Provide the [x, y] coordinate of the cell's center where the given text is located.  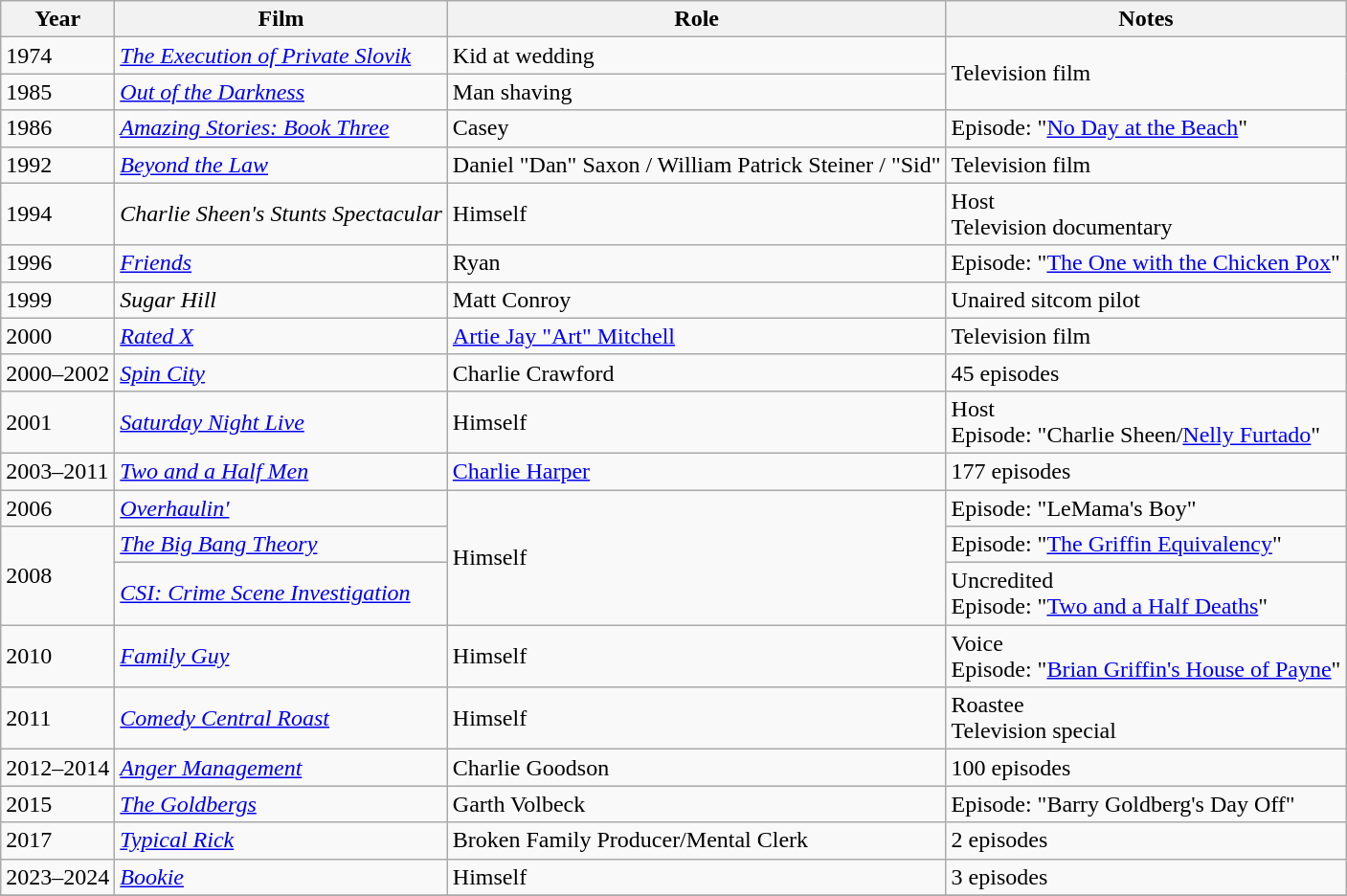
Daniel "Dan" Saxon / William Patrick Steiner / "Sid" [697, 165]
Episode: "The One with the Chicken Pox" [1146, 263]
3 episodes [1146, 877]
Charlie Sheen's Stunts Spectacular [281, 214]
Saturday Night Live [281, 421]
The Big Bang Theory [281, 545]
Amazing Stories: Book Three [281, 128]
Beyond the Law [281, 165]
1986 [57, 128]
Spin City [281, 372]
Garth Volbeck [697, 804]
VoiceEpisode: "Brian Griffin's House of Payne" [1146, 657]
Kid at wedding [697, 56]
Ryan [697, 263]
2012–2014 [57, 768]
Notes [1146, 19]
2010 [57, 657]
HostEpisode: "Charlie Sheen/Nelly Furtado" [1146, 421]
The Goldbergs [281, 804]
2006 [57, 508]
Overhaulin' [281, 508]
Family Guy [281, 657]
HostTelevision documentary [1146, 214]
Broken Family Producer/Mental Clerk [697, 840]
Man shaving [697, 92]
Rated X [281, 336]
Anger Management [281, 768]
Episode: "Barry Goldberg's Day Off" [1146, 804]
1999 [57, 300]
2008 [57, 576]
1985 [57, 92]
1974 [57, 56]
Typical Rick [281, 840]
Episode: "The Griffin Equivalency" [1146, 545]
2001 [57, 421]
Charlie Goodson [697, 768]
Bookie [281, 877]
Comedy Central Roast [281, 718]
Charlie Crawford [697, 372]
45 episodes [1146, 372]
100 episodes [1146, 768]
RoasteeTelevision special [1146, 718]
Friends [281, 263]
Year [57, 19]
1994 [57, 214]
Episode: "No Day at the Beach" [1146, 128]
177 episodes [1146, 471]
1992 [57, 165]
2023–2024 [57, 877]
Two and a Half Men [281, 471]
The Execution of Private Slovik [281, 56]
Role [697, 19]
Artie Jay "Art" Mitchell [697, 336]
Matt Conroy [697, 300]
2000–2002 [57, 372]
UncreditedEpisode: "Two and a Half Deaths" [1146, 594]
2003–2011 [57, 471]
Sugar Hill [281, 300]
2017 [57, 840]
Unaired sitcom pilot [1146, 300]
Film [281, 19]
2015 [57, 804]
2 episodes [1146, 840]
Episode: "LeMama's Boy" [1146, 508]
CSI: Crime Scene Investigation [281, 594]
Charlie Harper [697, 471]
1996 [57, 263]
Out of the Darkness [281, 92]
2000 [57, 336]
2011 [57, 718]
Casey [697, 128]
